Pinpoint the cell where the given text exists, returning its [X, Y] midpoint coordinate. 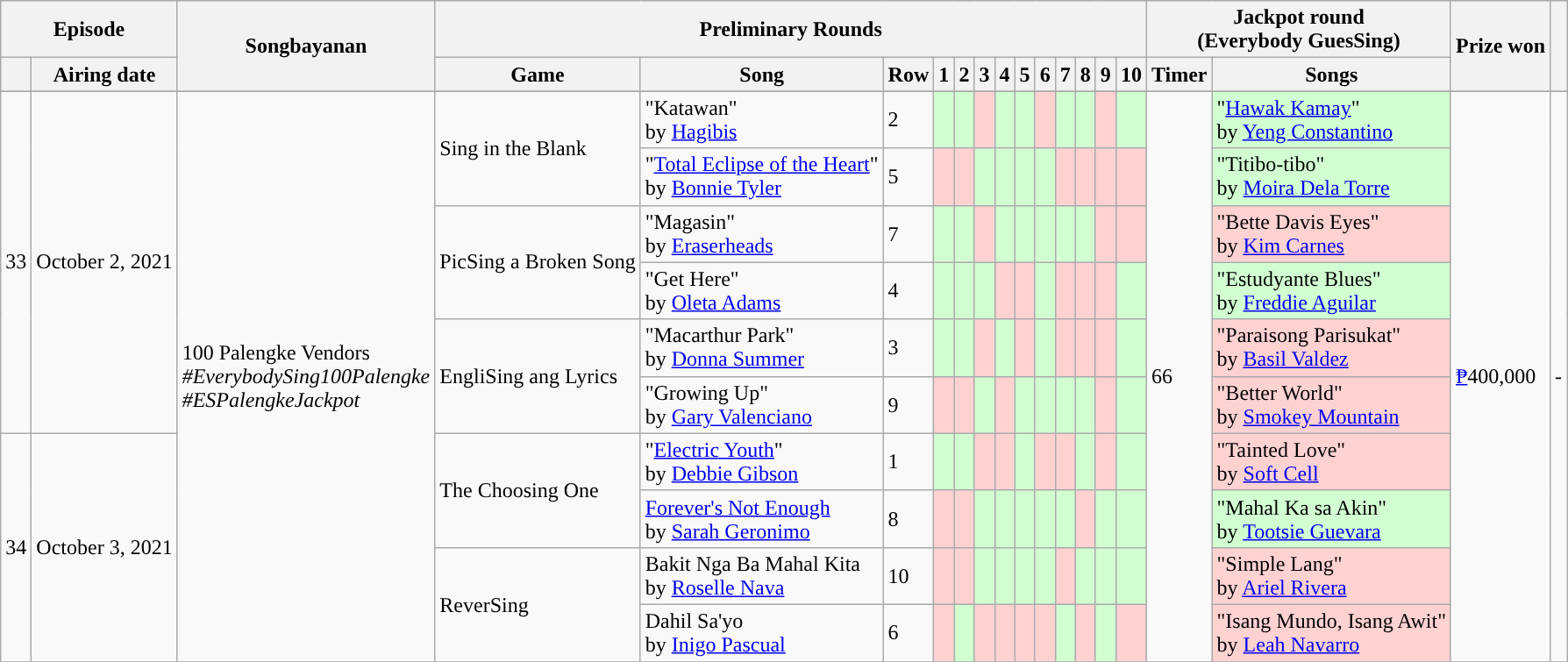
Preliminary Rounds [791, 30]
PicSing a Broken Song [538, 262]
Forever's Not Enough by Sarah Geronimo [761, 519]
"Growing Up" by Gary Valenciano [761, 405]
"Hawak Kamay"by Yeng Constantino [1331, 119]
34 [16, 547]
ReverSing [538, 604]
Songs [1331, 75]
"Total Eclipse of the Heart" by Bonnie Tyler [761, 177]
Songbayanan [306, 46]
EngliSing ang Lyrics [538, 376]
"Simple Lang"by Ariel Rivera [1331, 575]
"Bette Davis Eyes"by Kim Carnes [1331, 233]
Episode [89, 30]
Airing date [104, 75]
"Titibo-tibo"by Moira Dela Torre [1331, 177]
Sing in the Blank [538, 148]
"Tainted Love"by Soft Cell [1331, 461]
"Isang Mundo, Isang Awit"by Leah Navarro [1331, 633]
Dahil Sa'yo by Inigo Pascual [761, 633]
Song [761, 75]
Jackpot round(Everybody GuesSing) [1298, 30]
"Better World"by Smokey Mountain [1331, 405]
66 [1179, 377]
"Mahal Ka sa Akin"by Tootsie Guevara [1331, 519]
- [1559, 377]
Prize won [1500, 46]
Row [909, 75]
October 2, 2021 [104, 262]
"Paraisong Parisukat"by Basil Valdez [1331, 347]
October 3, 2021 [104, 547]
Timer [1179, 75]
100 Palengke Vendors #EverybodySing100Palengke #ESPalengkeJackpot [306, 377]
"Get Here" by Oleta Adams [761, 291]
"Macarthur Park" by Donna Summer [761, 347]
33 [16, 262]
Bakit Nga Ba Mahal Kita by Roselle Nava [761, 575]
"Magasin" by Eraserheads [761, 233]
"Estudyante Blues"by Freddie Aguilar [1331, 291]
₱400,000 [1500, 377]
"Electric Youth" by Debbie Gibson [761, 461]
"Katawan" by Hagibis [761, 119]
Game [538, 75]
The Choosing One [538, 490]
